Capture the cell that displays the provided text and extract its (x, y) central coordinate. 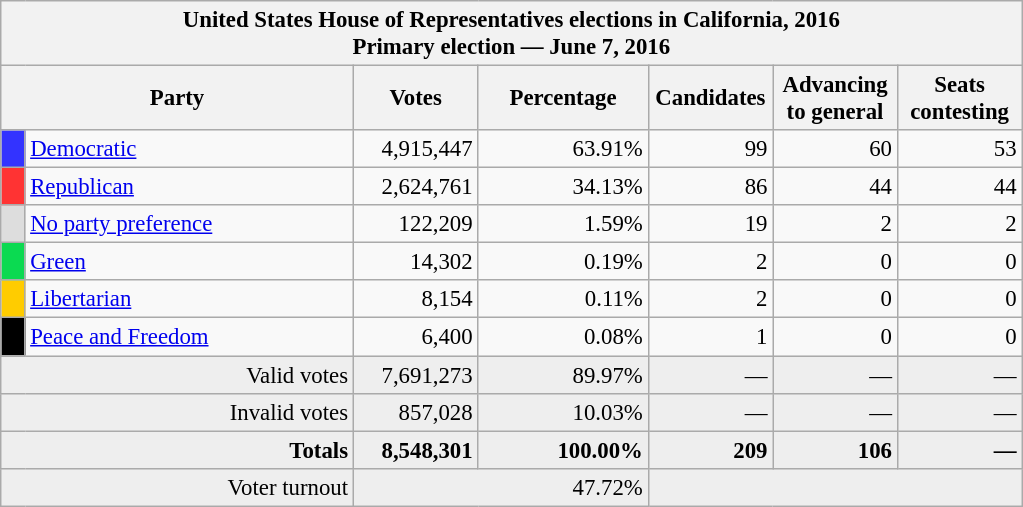
6,400 (416, 337)
122,209 (416, 224)
86 (710, 187)
8,154 (416, 299)
209 (710, 450)
1.59% (563, 224)
857,028 (416, 412)
Seats contesting (960, 98)
19 (710, 224)
Voter turnout (178, 487)
100.00% (563, 450)
34.13% (563, 187)
0.11% (563, 299)
1 (710, 337)
99 (710, 149)
53 (960, 149)
Democratic (189, 149)
Peace and Freedom (189, 337)
Republican (189, 187)
Libertarian (189, 299)
2,624,761 (416, 187)
Advancing to general (836, 98)
No party preference (189, 224)
63.91% (563, 149)
0.19% (563, 262)
10.03% (563, 412)
Totals (178, 450)
Votes (416, 98)
89.97% (563, 375)
14,302 (416, 262)
0.08% (563, 337)
Valid votes (178, 375)
United States House of Representatives elections in California, 2016Primary election — June 7, 2016 (512, 34)
Candidates (710, 98)
8,548,301 (416, 450)
Percentage (563, 98)
4,915,447 (416, 149)
60 (836, 149)
Invalid votes (178, 412)
Party (178, 98)
7,691,273 (416, 375)
Green (189, 262)
106 (836, 450)
47.72% (500, 487)
